Pinpoint the cell where the given text exists, returning its [x, y] midpoint coordinate. 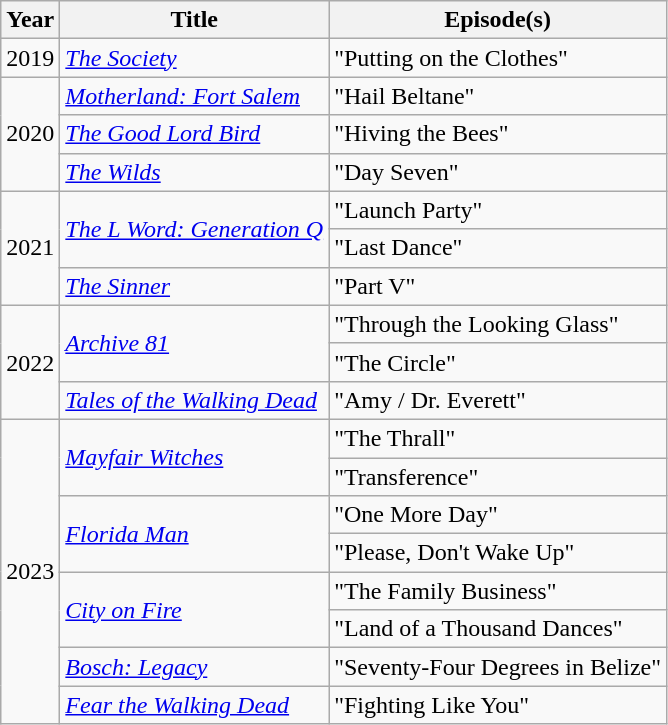
"Day Seven" [498, 172]
"Last Dance" [498, 248]
Tales of the Walking Dead [194, 400]
"Through the Looking Glass" [498, 324]
The Good Lord Bird [194, 134]
The Sinner [194, 286]
"The Circle" [498, 362]
"Amy / Dr. Everett" [498, 400]
"Hail Beltane" [498, 96]
Fear the Walking Dead [194, 705]
"One More Day" [498, 515]
City on Fire [194, 610]
"The Thrall" [498, 438]
"Putting on the Clothes" [498, 58]
"Transference" [498, 477]
Year [30, 20]
2021 [30, 248]
"Fighting Like You" [498, 705]
2023 [30, 571]
Florida Man [194, 534]
"Please, Don't Wake Up" [498, 553]
"Land of a Thousand Dances" [498, 629]
Archive 81 [194, 343]
"Part V" [498, 286]
The Wilds [194, 172]
The Society [194, 58]
2020 [30, 134]
"Hiving the Bees" [498, 134]
Motherland: Fort Salem [194, 96]
"The Family Business" [498, 591]
2022 [30, 362]
"Launch Party" [498, 210]
Title [194, 20]
Episode(s) [498, 20]
Mayfair Witches [194, 457]
The L Word: Generation Q [194, 229]
Bosch: Legacy [194, 667]
"Seventy-Four Degrees in Belize" [498, 667]
2019 [30, 58]
